Return the (X, Y) coordinate for the center point of the cell that contains the specified text.  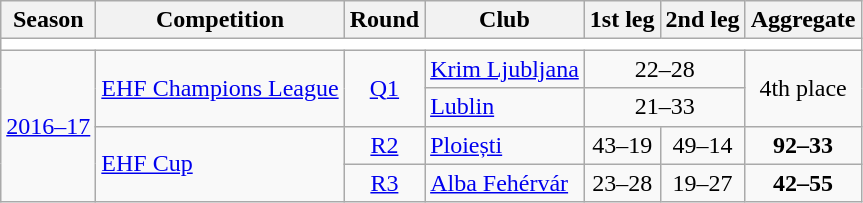
2016–17 (48, 126)
R2 (384, 145)
49–14 (702, 145)
Season (48, 20)
EHF Cup (220, 164)
19–27 (702, 183)
EHF Champions League (220, 88)
Competition (220, 20)
23–28 (622, 183)
92–33 (803, 145)
Club (505, 20)
4th place (803, 88)
2nd leg (702, 20)
Round (384, 20)
Aggregate (803, 20)
Alba Fehérvár (505, 183)
21–33 (664, 107)
42–55 (803, 183)
Lublin (505, 107)
1st leg (622, 20)
22–28 (664, 69)
Q1 (384, 88)
43–19 (622, 145)
R3 (384, 183)
Ploiești (505, 145)
Krim Ljubljana (505, 69)
